Provide the (X, Y) coordinate of the cell's center where the given text is located.  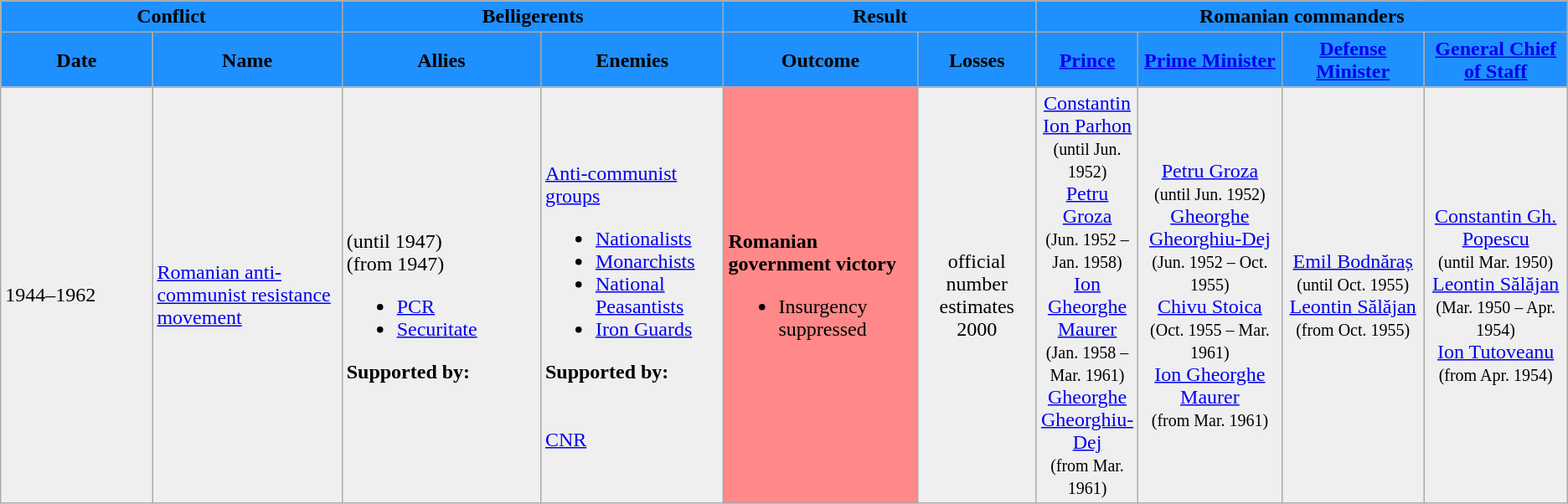
Allies (441, 60)
Petru Groza (until Jun. 1952)Gheorghe Gheorghiu-Dej (Jun. 1952 – Oct. 1955)Chivu Stoica (Oct. 1955 – Mar. 1961)Ion Gheorghe Maurer (from Mar. 1961) (1210, 295)
Outcome (821, 60)
Romanian anti-communist resistance movement (247, 295)
General Chief of Staff (1496, 60)
official number estimates 2000 (977, 295)
Constantin Gh. Popescu (until Mar. 1950)Leontin Sălăjan (Mar. 1950 – Apr. 1954)Ion Tutoveanu (from Apr. 1954) (1496, 295)
Romanian government victoryInsurgency suppressed (821, 295)
(until 1947) (from 1947)PCRSecuritateSupported by: (441, 295)
Name (247, 60)
Prime Minister (1210, 60)
Enemies (632, 60)
Date (77, 60)
Belligerents (533, 17)
Losses (977, 60)
1944–1962 (77, 295)
Anti-communist groupsNationalistsMonarchistsNational PeasantistsIron GuardsSupported by: CNR (632, 295)
Romanian commanders (1302, 17)
Emil Bodnăraș (until Oct. 1955)Leontin Sălăjan (from Oct. 1955) (1353, 295)
Conflict (171, 17)
Result (880, 17)
Defense Minister (1353, 60)
Prince (1087, 60)
